Search for the cell housing the specified text and yield its [x, y] center coordinate. 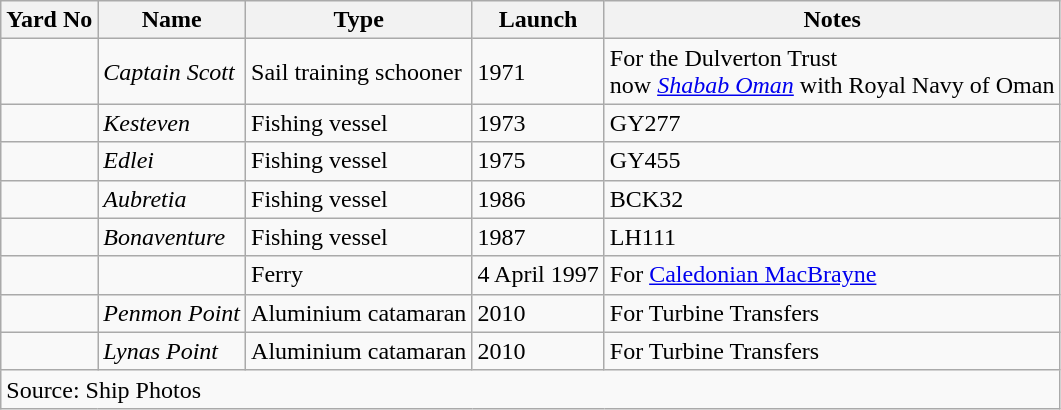
Captain Scott [172, 72]
Notes [832, 20]
1971 [538, 72]
GY277 [832, 123]
Sail training schooner [359, 72]
BCK32 [832, 199]
Edlei [172, 161]
Name [172, 20]
For the Dulverton Trustnow Shabab Oman with Royal Navy of Oman [832, 72]
4 April 1997 [538, 275]
Lynas Point [172, 351]
1986 [538, 199]
Kesteven [172, 123]
1987 [538, 237]
Penmon Point [172, 313]
1975 [538, 161]
Launch [538, 20]
For Caledonian MacBrayne [832, 275]
GY455 [832, 161]
LH111 [832, 237]
Source: Ship Photos [530, 389]
Aubretia [172, 199]
Bonaventure [172, 237]
1973 [538, 123]
Ferry [359, 275]
Yard No [50, 20]
Type [359, 20]
